For the text-containing cell, return its midpoint in (X, Y) coordinate format. 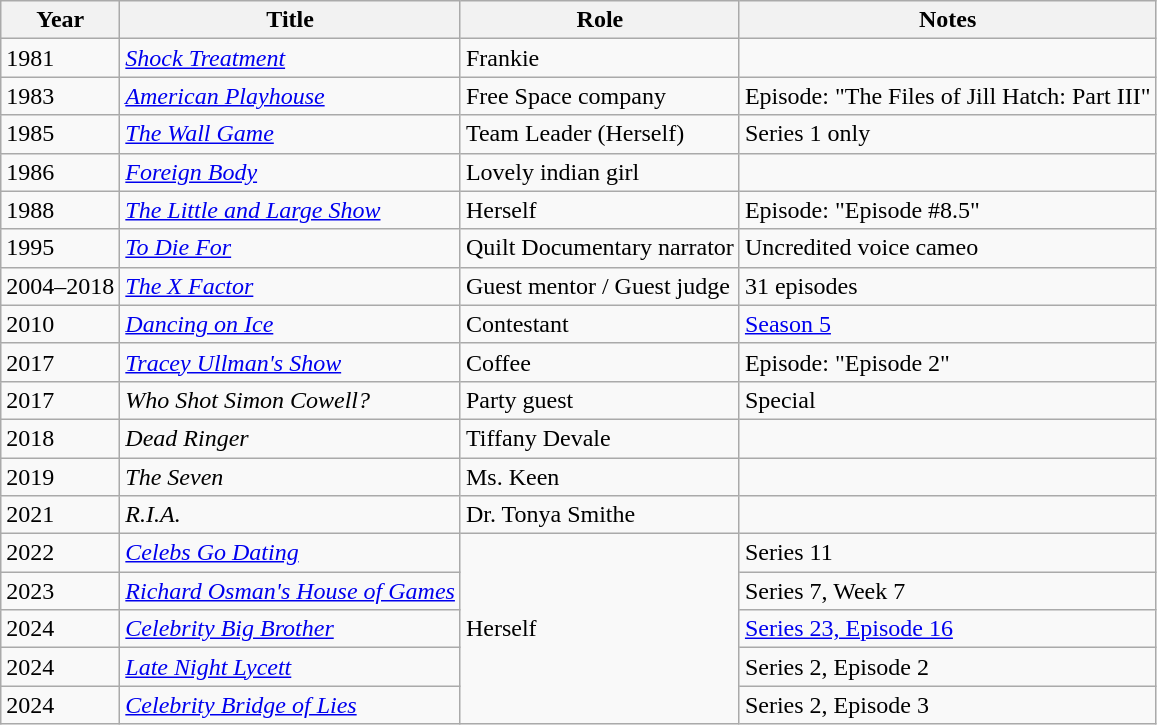
The Little and Large Show (290, 210)
Celebrity Bridge of Lies (290, 705)
1988 (60, 210)
1995 (60, 248)
Title (290, 20)
Coffee (600, 362)
Dancing on Ice (290, 324)
The Wall Game (290, 134)
Contestant (600, 324)
Tracey Ullman's Show (290, 362)
2019 (60, 477)
Ms. Keen (600, 477)
R.I.A. (290, 515)
Role (600, 20)
Shock Treatment (290, 58)
Foreign Body (290, 172)
The X Factor (290, 286)
Episode: "Episode 2" (948, 362)
The Seven (290, 477)
Celebs Go Dating (290, 553)
Party guest (600, 400)
1985 (60, 134)
Notes (948, 20)
Frankie (600, 58)
1981 (60, 58)
Year (60, 20)
Series 11 (948, 553)
Series 1 only (948, 134)
Team Leader (Herself) (600, 134)
Free Space company (600, 96)
Guest mentor / Guest judge (600, 286)
2021 (60, 515)
2022 (60, 553)
Tiffany Devale (600, 438)
Episode: "The Files of Jill Hatch: Part III" (948, 96)
Episode: "Episode #8.5" (948, 210)
Who Shot Simon Cowell? (290, 400)
Richard Osman's House of Games (290, 591)
2004–2018 (60, 286)
To Die For (290, 248)
Special (948, 400)
Dead Ringer (290, 438)
American Playhouse (290, 96)
Uncredited voice cameo (948, 248)
Celebrity Big Brother (290, 629)
Lovely indian girl (600, 172)
Season 5 (948, 324)
Series 7, Week 7 (948, 591)
31 episodes (948, 286)
2018 (60, 438)
Series 23, Episode 16 (948, 629)
Series 2, Episode 3 (948, 705)
Late Night Lycett (290, 667)
1986 (60, 172)
1983 (60, 96)
2010 (60, 324)
Quilt Documentary narrator (600, 248)
Series 2, Episode 2 (948, 667)
2023 (60, 591)
Dr. Tonya Smithe (600, 515)
